Identify which cell holds the provided text, then report its [x, y] central coordinate. 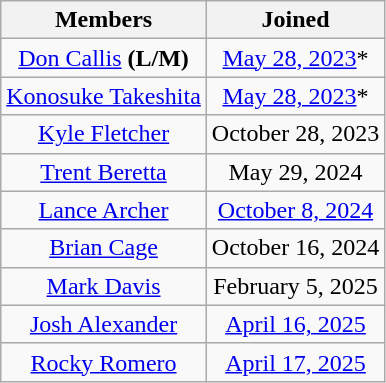
April 17, 2025 [295, 362]
Konosuke Takeshita [104, 96]
Josh Alexander [104, 324]
Rocky Romero [104, 362]
October 16, 2024 [295, 248]
October 28, 2023 [295, 134]
Lance Archer [104, 210]
May 29, 2024 [295, 172]
Brian Cage [104, 248]
Joined [295, 20]
October 8, 2024 [295, 210]
Mark Davis [104, 286]
Kyle Fletcher [104, 134]
February 5, 2025 [295, 286]
Trent Beretta [104, 172]
April 16, 2025 [295, 324]
Don Callis (L/M) [104, 58]
Members [104, 20]
